Identify which cell holds the provided text, then report its [X, Y] central coordinate. 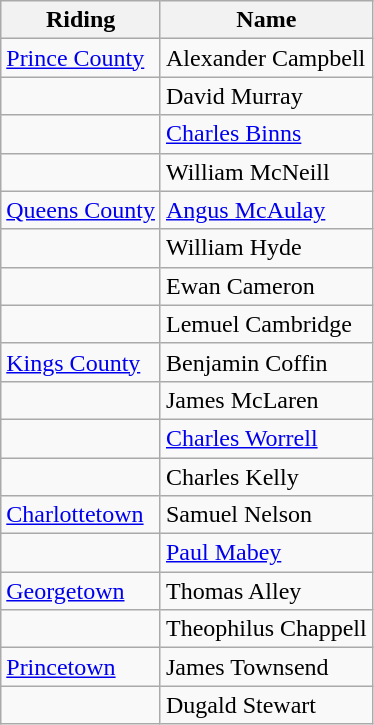
William McNeill [266, 172]
James Townsend [266, 667]
Benjamin Coffin [266, 362]
Name [266, 20]
Charles Worrell [266, 438]
Angus McAulay [266, 210]
William Hyde [266, 248]
Riding [81, 20]
Thomas Alley [266, 591]
Ewan Cameron [266, 286]
Samuel Nelson [266, 515]
Paul Mabey [266, 553]
Charles Binns [266, 134]
Dugald Stewart [266, 705]
Lemuel Cambridge [266, 324]
David Murray [266, 96]
Kings County [81, 362]
Theophilus Chappell [266, 629]
Charlottetown [81, 515]
James McLaren [266, 400]
Alexander Campbell [266, 58]
Queens County [81, 210]
Princetown [81, 667]
Georgetown [81, 591]
Prince County [81, 58]
Charles Kelly [266, 477]
